Locate the cell with the specified text and output its (X, Y) center coordinate. 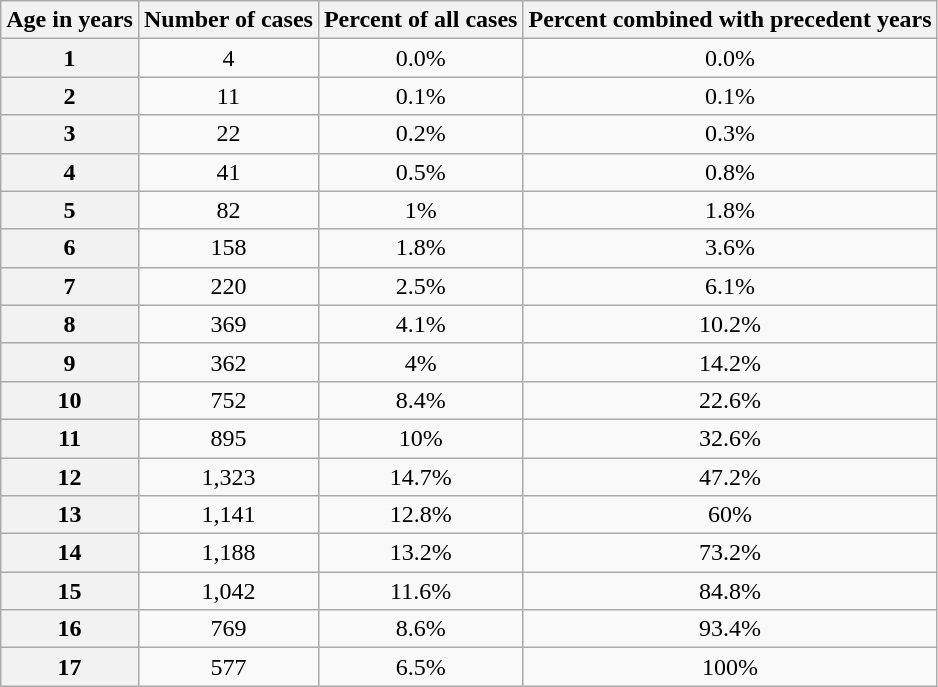
8.4% (420, 400)
Percent of all cases (420, 20)
12.8% (420, 515)
0.8% (730, 172)
4.1% (420, 324)
15 (70, 591)
220 (228, 286)
769 (228, 629)
577 (228, 667)
1,042 (228, 591)
14 (70, 553)
1,141 (228, 515)
6.1% (730, 286)
5 (70, 210)
158 (228, 248)
0.3% (730, 134)
13.2% (420, 553)
362 (228, 362)
369 (228, 324)
17 (70, 667)
752 (228, 400)
1,323 (228, 477)
8.6% (420, 629)
Age in years (70, 20)
1 (70, 58)
1,188 (228, 553)
12 (70, 477)
22 (228, 134)
3.6% (730, 248)
93.4% (730, 629)
41 (228, 172)
2 (70, 96)
73.2% (730, 553)
Number of cases (228, 20)
895 (228, 438)
1% (420, 210)
60% (730, 515)
7 (70, 286)
16 (70, 629)
32.6% (730, 438)
0.5% (420, 172)
11.6% (420, 591)
6.5% (420, 667)
22.6% (730, 400)
0.2% (420, 134)
14.7% (420, 477)
10% (420, 438)
4% (420, 362)
47.2% (730, 477)
13 (70, 515)
9 (70, 362)
Percent combined with precedent years (730, 20)
100% (730, 667)
2.5% (420, 286)
82 (228, 210)
6 (70, 248)
10 (70, 400)
84.8% (730, 591)
14.2% (730, 362)
3 (70, 134)
8 (70, 324)
10.2% (730, 324)
